Find where the given text appears and provide that cell's center as (X, Y) coordinate. 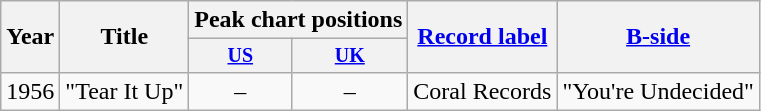
B-side (658, 37)
Year (30, 37)
Title (124, 37)
UK (350, 56)
"Tear It Up" (124, 91)
"You're Undecided" (658, 91)
US (240, 56)
Coral Records (482, 91)
1956 (30, 91)
Record label (482, 37)
Peak chart positions (298, 20)
